Output the (x, y) coordinate of the center of the cell containing the given text.  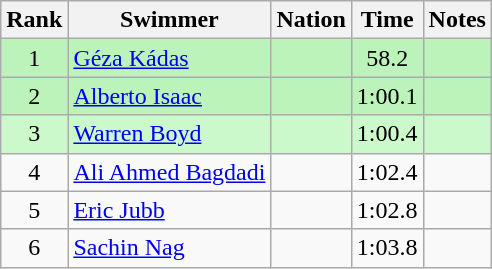
Time (387, 20)
Sachin Nag (170, 248)
Eric Jubb (170, 210)
1:00.1 (387, 96)
Swimmer (170, 20)
Géza Kádas (170, 58)
Nation (311, 20)
Alberto Isaac (170, 96)
1:00.4 (387, 134)
6 (34, 248)
4 (34, 172)
2 (34, 96)
Rank (34, 20)
1:02.4 (387, 172)
5 (34, 210)
Notes (457, 20)
58.2 (387, 58)
3 (34, 134)
Ali Ahmed Bagdadi (170, 172)
1:02.8 (387, 210)
1 (34, 58)
Warren Boyd (170, 134)
1:03.8 (387, 248)
